Provide the (X, Y) coordinate of the cell's center where the given text is located.  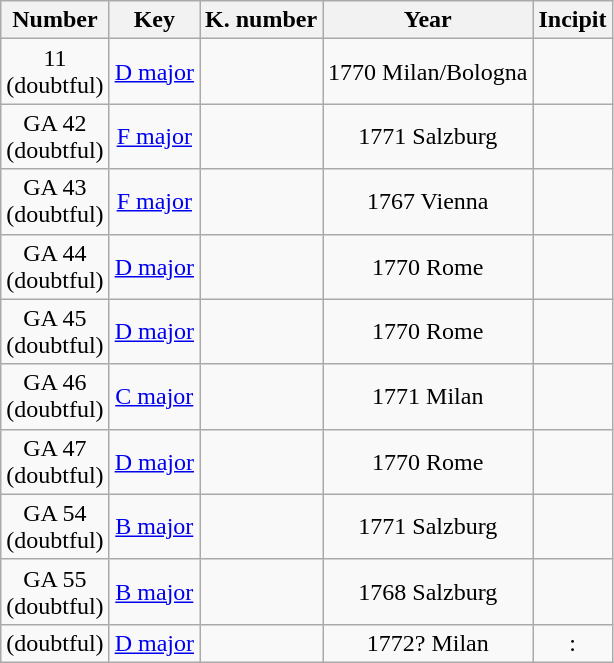
1768 Salzburg (428, 592)
K. number (262, 20)
GA 44(doubtful) (55, 266)
Incipit (572, 20)
GA 45(doubtful) (55, 332)
(doubtful) (55, 643)
Year (428, 20)
1767 Vienna (428, 202)
GA 46(doubtful) (55, 396)
GA 54(doubtful) (55, 526)
GA 55(doubtful) (55, 592)
1772? Milan (428, 643)
GA 43(doubtful) (55, 202)
Key (154, 20)
GA 42(doubtful) (55, 136)
1770 Milan/Bologna (428, 72)
1771 Milan (428, 396)
: (572, 643)
11(doubtful) (55, 72)
C major (154, 396)
Number (55, 20)
GA 47(doubtful) (55, 462)
